Determine the (x, y) coordinate at the center of the cell enclosing the given text.  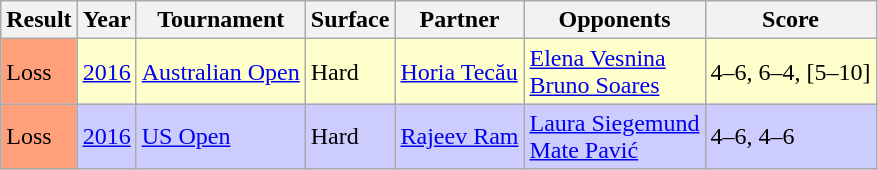
Partner (460, 20)
Year (106, 20)
4–6, 4–6 (790, 136)
Result (39, 20)
4–6, 6–4, [5–10] (790, 72)
Elena Vesnina Bruno Soares (614, 72)
Australian Open (220, 72)
Rajeev Ram (460, 136)
Surface (350, 20)
Tournament (220, 20)
Opponents (614, 20)
US Open (220, 136)
Laura Siegemund Mate Pavić (614, 136)
Score (790, 20)
Horia Tecău (460, 72)
